For the text-containing cell, return its midpoint in [X, Y] coordinate format. 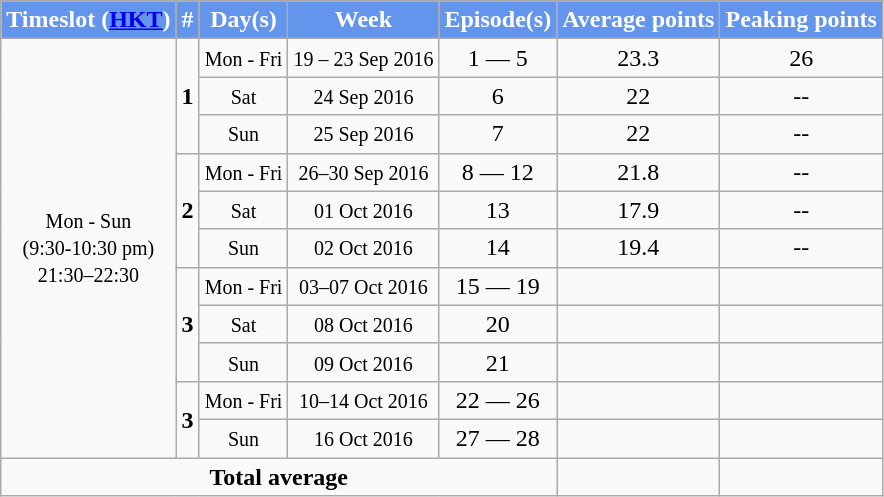
26 [801, 58]
# [188, 20]
Week [364, 20]
23.3 [638, 58]
26–30 Sep 2016 [364, 172]
16 Oct 2016 [364, 438]
17.9 [638, 210]
2 [188, 210]
10–14 Oct 2016 [364, 400]
6 [498, 96]
8 — 12 [498, 172]
7 [498, 134]
20 [498, 324]
25 Sep 2016 [364, 134]
Timeslot (HKT) [88, 20]
14 [498, 248]
Total average [279, 477]
03–07 Oct 2016 [364, 286]
Day(s) [244, 20]
Episode(s) [498, 20]
01 Oct 2016 [364, 210]
02 Oct 2016 [364, 248]
09 Oct 2016 [364, 362]
Mon - Sun(9:30-10:30 pm)21:30–22:30 [88, 248]
Peaking points [801, 20]
19.4 [638, 248]
21 [498, 362]
Average points [638, 20]
1 [188, 96]
13 [498, 210]
27 — 28 [498, 438]
24 Sep 2016 [364, 96]
21.8 [638, 172]
1 — 5 [498, 58]
15 — 19 [498, 286]
22 — 26 [498, 400]
08 Oct 2016 [364, 324]
19 – 23 Sep 2016 [364, 58]
